Identify which cell holds the provided text, then report its [X, Y] central coordinate. 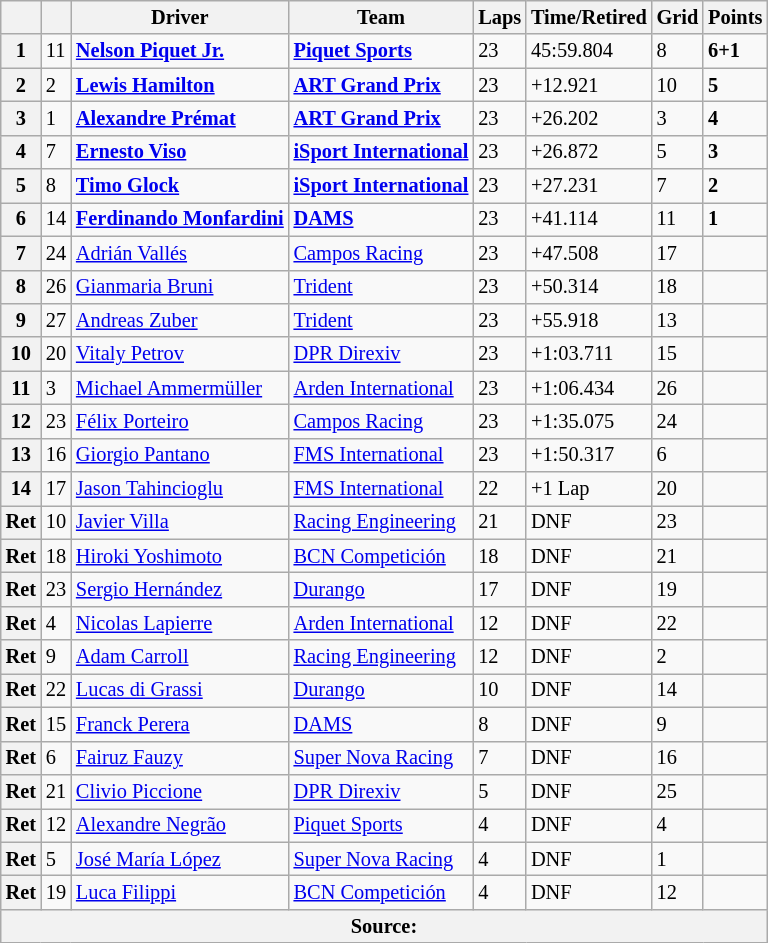
+1 Lap [589, 489]
Adrián Vallés [180, 253]
Nelson Piquet Jr. [180, 51]
25 [678, 791]
Adam Carroll [180, 657]
Luca Filippi [180, 892]
Félix Porteiro [180, 421]
Team [382, 17]
27 [56, 320]
45:59.804 [589, 51]
Andreas Zuber [180, 320]
Clivio Piccione [180, 791]
+1:50.317 [589, 455]
Fairuz Fauzy [180, 758]
+47.508 [589, 253]
Laps [500, 17]
+27.231 [589, 186]
Michael Ammermüller [180, 388]
+50.314 [589, 287]
Timo Glock [180, 186]
Alexandre Prémat [180, 118]
Giorgio Pantano [180, 455]
Lucas di Grassi [180, 690]
+1:03.711 [589, 354]
Nicolas Lapierre [180, 623]
Franck Perera [180, 724]
Points [735, 17]
Ernesto Viso [180, 152]
+1:06.434 [589, 388]
Vitaly Petrov [180, 354]
Time/Retired [589, 17]
José María López [180, 859]
Jason Tahincioglu [180, 489]
+55.918 [589, 320]
Grid [678, 17]
Source: [384, 926]
Sergio Hernández [180, 589]
+12.921 [589, 85]
Alexandre Negrão [180, 825]
Javier Villa [180, 522]
+41.114 [589, 219]
Ferdinando Monfardini [180, 219]
+26.202 [589, 118]
6+1 [735, 51]
+1:35.075 [589, 421]
Gianmaria Bruni [180, 287]
+26.872 [589, 152]
Hiroki Yoshimoto [180, 556]
Driver [180, 17]
Lewis Hamilton [180, 85]
